Pinpoint the cell where the given text exists, returning its [X, Y] midpoint coordinate. 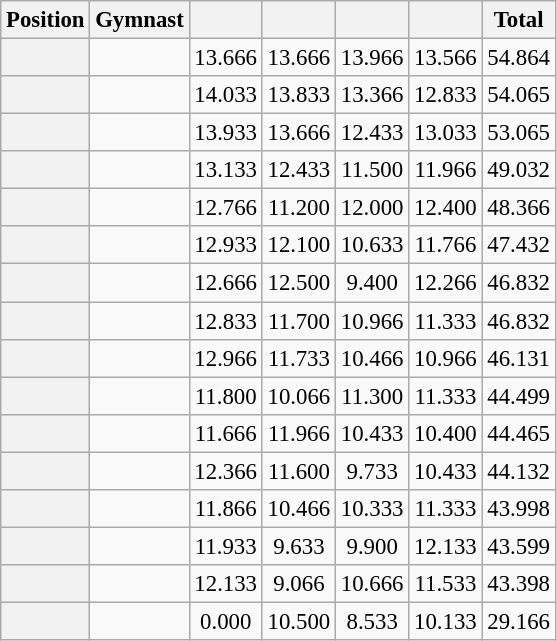
48.366 [518, 208]
9.900 [372, 546]
11.533 [446, 584]
8.533 [372, 621]
11.500 [372, 170]
43.398 [518, 584]
46.131 [518, 358]
53.065 [518, 133]
11.700 [298, 321]
29.166 [518, 621]
12.933 [226, 245]
44.499 [518, 396]
10.066 [298, 396]
12.766 [226, 208]
12.266 [446, 283]
13.366 [372, 95]
10.400 [446, 433]
12.400 [446, 208]
11.666 [226, 433]
13.966 [372, 58]
9.400 [372, 283]
43.599 [518, 546]
12.966 [226, 358]
12.000 [372, 208]
13.933 [226, 133]
11.866 [226, 509]
49.032 [518, 170]
54.065 [518, 95]
10.500 [298, 621]
Gymnast [140, 20]
Total [518, 20]
12.100 [298, 245]
13.133 [226, 170]
47.432 [518, 245]
44.132 [518, 471]
12.666 [226, 283]
10.333 [372, 509]
43.998 [518, 509]
9.066 [298, 584]
11.933 [226, 546]
11.600 [298, 471]
11.733 [298, 358]
11.766 [446, 245]
9.733 [372, 471]
0.000 [226, 621]
11.300 [372, 396]
44.465 [518, 433]
13.033 [446, 133]
11.800 [226, 396]
12.366 [226, 471]
14.033 [226, 95]
10.133 [446, 621]
9.633 [298, 546]
10.666 [372, 584]
12.500 [298, 283]
54.864 [518, 58]
13.566 [446, 58]
11.200 [298, 208]
13.833 [298, 95]
Position [46, 20]
10.633 [372, 245]
